Determine the [X, Y] coordinate at the center of the cell enclosing the given text.  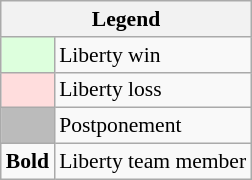
Liberty win [152, 55]
Liberty team member [152, 162]
Bold [28, 162]
Legend [126, 19]
Liberty loss [152, 90]
Postponement [152, 126]
